Detect which cell encompasses the target text, then output its [x, y] center coordinate. 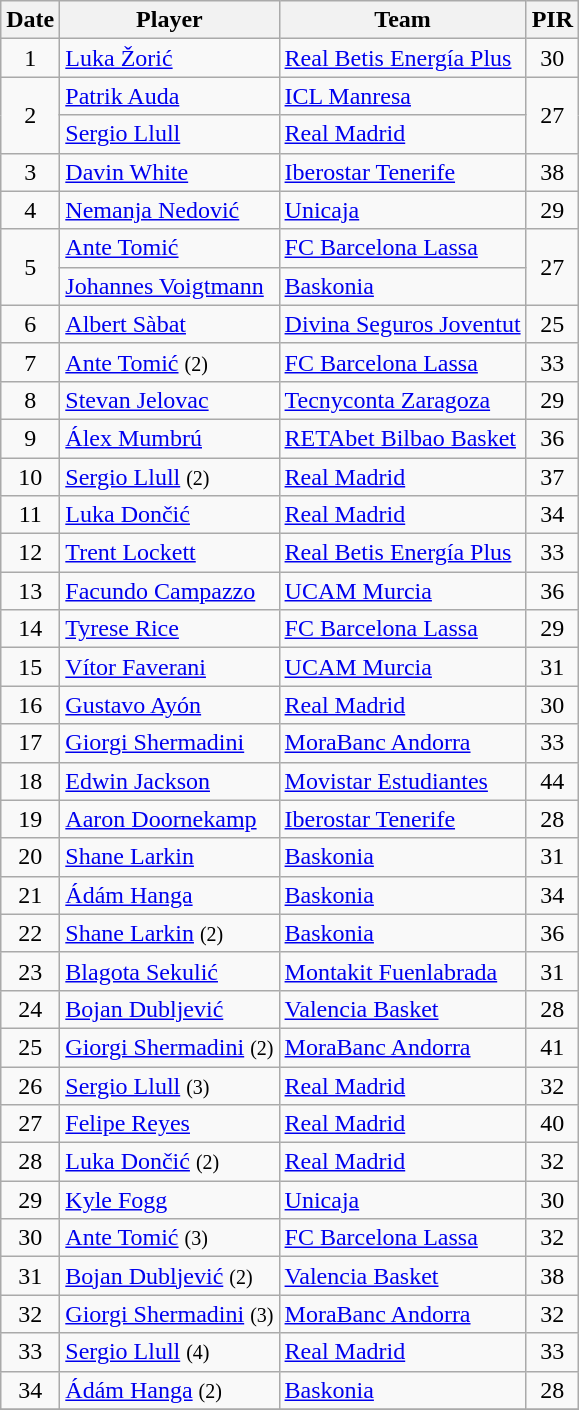
Bojan Dubljević [170, 1009]
Tecnyconta Zaragoza [402, 400]
Giorgi Shermadini (3) [170, 1314]
14 [30, 629]
2 [30, 115]
Sergio Llull (4) [170, 1352]
10 [30, 477]
Edwin Jackson [170, 781]
Nemanja Nedović [170, 210]
15 [30, 667]
Giorgi Shermadini (2) [170, 1047]
Shane Larkin (2) [170, 933]
Davin White [170, 172]
Patrik Auda [170, 96]
Divina Seguros Joventut [402, 324]
19 [30, 819]
24 [30, 1009]
4 [30, 210]
18 [30, 781]
ICL Manresa [402, 96]
Albert Sàbat [170, 324]
37 [552, 477]
Movistar Estudiantes [402, 781]
Ante Tomić (2) [170, 362]
7 [30, 362]
Montakit Fuenlabrada [402, 971]
Aaron Doornekamp [170, 819]
3 [30, 172]
Stevan Jelovac [170, 400]
13 [30, 591]
Luka Dončić [170, 515]
Facundo Campazzo [170, 591]
Tyrese Rice [170, 629]
22 [30, 933]
Luka Žorić [170, 58]
41 [552, 1047]
44 [552, 781]
Gustavo Ayón [170, 705]
Ante Tomić [170, 248]
Sergio Llull (2) [170, 477]
5 [30, 267]
PIR [552, 20]
11 [30, 515]
Blagota Sekulić [170, 971]
Luka Dončić (2) [170, 1162]
9 [30, 438]
Ante Tomić (3) [170, 1238]
40 [552, 1124]
17 [30, 743]
Vítor Faverani [170, 667]
Felipe Reyes [170, 1124]
20 [30, 857]
Ádám Hanga (2) [170, 1390]
Kyle Fogg [170, 1200]
Player [170, 20]
Álex Mumbrú [170, 438]
21 [30, 895]
RETAbet Bilbao Basket [402, 438]
Sergio Llull [170, 134]
Trent Lockett [170, 553]
12 [30, 553]
23 [30, 971]
16 [30, 705]
Bojan Dubljević (2) [170, 1276]
26 [30, 1085]
8 [30, 400]
Team [402, 20]
Giorgi Shermadini [170, 743]
Ádám Hanga [170, 895]
6 [30, 324]
Johannes Voigtmann [170, 286]
Shane Larkin [170, 857]
Sergio Llull (3) [170, 1085]
1 [30, 58]
Date [30, 20]
